Capture the cell that displays the provided text and extract its (X, Y) central coordinate. 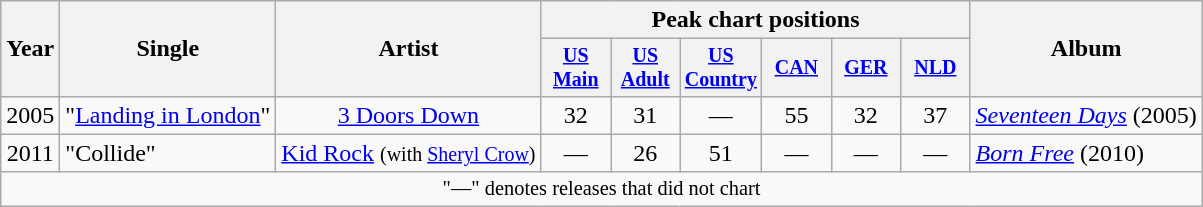
Single (168, 49)
51 (721, 153)
37 (936, 115)
Born Free (2010) (1086, 153)
3 Doors Down (408, 115)
2005 (30, 115)
2011 (30, 153)
NLD (936, 68)
Year (30, 49)
US Main (576, 68)
US Adult (644, 68)
"—" denotes releases that did not chart (602, 189)
CAN (796, 68)
"Collide" (168, 153)
Kid Rock (with Sheryl Crow) (408, 153)
Album (1086, 49)
Peak chart positions (756, 20)
"Landing in London" (168, 115)
Seventeen Days (2005) (1086, 115)
55 (796, 115)
31 (644, 115)
Artist (408, 49)
GER (866, 68)
US Country (721, 68)
26 (644, 153)
